For the text-containing cell, return its midpoint in (x, y) coordinate format. 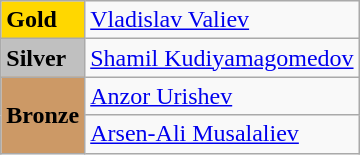
Vladislav Valiev (222, 20)
Arsen-Ali Musalaliev (222, 134)
Silver (43, 58)
Gold (43, 20)
Bronze (43, 115)
Shamil Kudiyamagomedov (222, 58)
Anzor Urishev (222, 96)
